Provide the [x, y] coordinate of the cell's center where the given text is located.  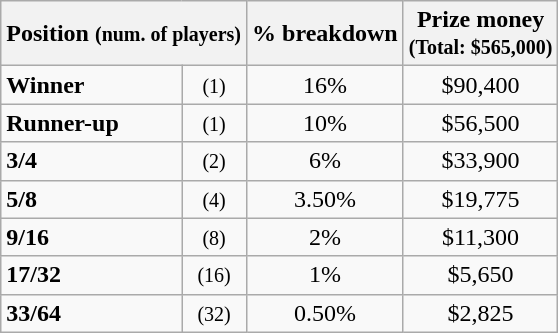
33/64 [92, 313]
1% [326, 275]
16% [326, 85]
$2,825 [480, 313]
5/8 [92, 199]
(4) [214, 199]
0.50% [326, 313]
6% [326, 161]
$90,400 [480, 85]
9/16 [92, 237]
(8) [214, 237]
(32) [214, 313]
Position (num. of players) [124, 34]
$11,300 [480, 237]
3/4 [92, 161]
$56,500 [480, 123]
Runner-up [92, 123]
Prize money(Total: $565,000) [480, 34]
(16) [214, 275]
$5,650 [480, 275]
% breakdown [326, 34]
3.50% [326, 199]
10% [326, 123]
$33,900 [480, 161]
(2) [214, 161]
2% [326, 237]
Winner [92, 85]
$19,775 [480, 199]
17/32 [92, 275]
